Scan for the cell matching the given text and deliver its (X, Y) coordinate at center. 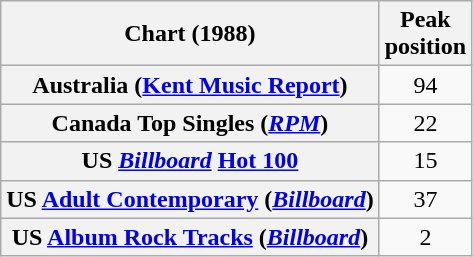
Peakposition (425, 34)
2 (425, 237)
22 (425, 123)
Chart (1988) (190, 34)
94 (425, 85)
Australia (Kent Music Report) (190, 85)
US Album Rock Tracks (Billboard) (190, 237)
US Adult Contemporary (Billboard) (190, 199)
37 (425, 199)
US Billboard Hot 100 (190, 161)
Canada Top Singles (RPM) (190, 123)
15 (425, 161)
